Extract the (x, y) coordinate from the center of the cell holding the provided text.  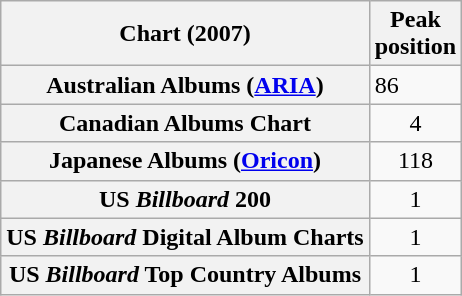
Canadian Albums Chart (185, 123)
118 (415, 161)
Chart (2007) (185, 34)
US Billboard 200 (185, 199)
86 (415, 85)
US Billboard Top Country Albums (185, 275)
Australian Albums (ARIA) (185, 85)
Japanese Albums (Oricon) (185, 161)
4 (415, 123)
US Billboard Digital Album Charts (185, 237)
Peakposition (415, 34)
